Capture the cell that displays the provided text and extract its (x, y) central coordinate. 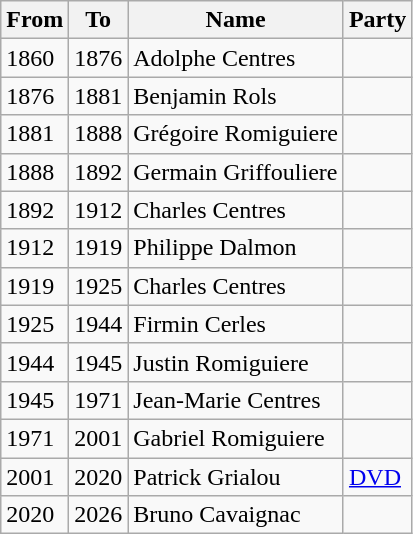
Germain Griffouliere (236, 172)
DVD (377, 477)
Name (236, 20)
Grégoire Romiguiere (236, 134)
Philippe Dalmon (236, 248)
Patrick Grialou (236, 477)
1860 (35, 58)
2026 (98, 515)
Adolphe Centres (236, 58)
Benjamin Rols (236, 96)
From (35, 20)
Firmin Cerles (236, 324)
Jean-Marie Centres (236, 400)
Bruno Cavaignac (236, 515)
To (98, 20)
Gabriel Romiguiere (236, 438)
Party (377, 20)
Justin Romiguiere (236, 362)
